Detect which cell encompasses the target text, then output its (X, Y) center coordinate. 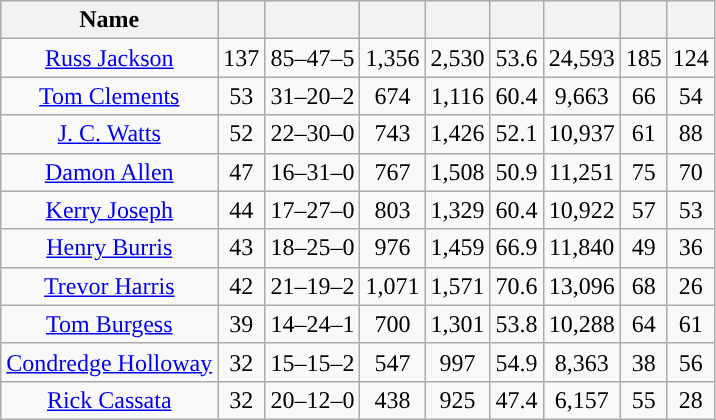
43 (242, 248)
70 (690, 172)
44 (242, 210)
14–24–1 (312, 324)
1,116 (458, 96)
674 (392, 96)
38 (644, 362)
1,426 (458, 134)
54 (690, 96)
49 (644, 248)
Trevor Harris (110, 286)
53.6 (516, 58)
55 (644, 400)
13,096 (582, 286)
700 (392, 324)
547 (392, 362)
1,071 (392, 286)
743 (392, 134)
31–20–2 (312, 96)
1,329 (458, 210)
16–31–0 (312, 172)
137 (242, 58)
767 (392, 172)
54.9 (516, 362)
Russ Jackson (110, 58)
52 (242, 134)
39 (242, 324)
1,571 (458, 286)
64 (644, 324)
Henry Burris (110, 248)
10,937 (582, 134)
8,363 (582, 362)
Name (110, 20)
925 (458, 400)
24,593 (582, 58)
53.8 (516, 324)
438 (392, 400)
22–30–0 (312, 134)
124 (690, 58)
47 (242, 172)
52.1 (516, 134)
28 (690, 400)
11,251 (582, 172)
57 (644, 210)
50.9 (516, 172)
Tom Clements (110, 96)
56 (690, 362)
68 (644, 286)
18–25–0 (312, 248)
976 (392, 248)
42 (242, 286)
47.4 (516, 400)
2,530 (458, 58)
26 (690, 286)
J. C. Watts (110, 134)
9,663 (582, 96)
17–27–0 (312, 210)
66.9 (516, 248)
20–12–0 (312, 400)
66 (644, 96)
11,840 (582, 248)
88 (690, 134)
Kerry Joseph (110, 210)
997 (458, 362)
15–15–2 (312, 362)
70.6 (516, 286)
1,508 (458, 172)
1,459 (458, 248)
10,288 (582, 324)
1,301 (458, 324)
Condredge Holloway (110, 362)
1,356 (392, 58)
Rick Cassata (110, 400)
803 (392, 210)
6,157 (582, 400)
Tom Burgess (110, 324)
36 (690, 248)
85–47–5 (312, 58)
Damon Allen (110, 172)
21–19–2 (312, 286)
10,922 (582, 210)
185 (644, 58)
75 (644, 172)
